Identify which cell holds the provided text, then report its (x, y) central coordinate. 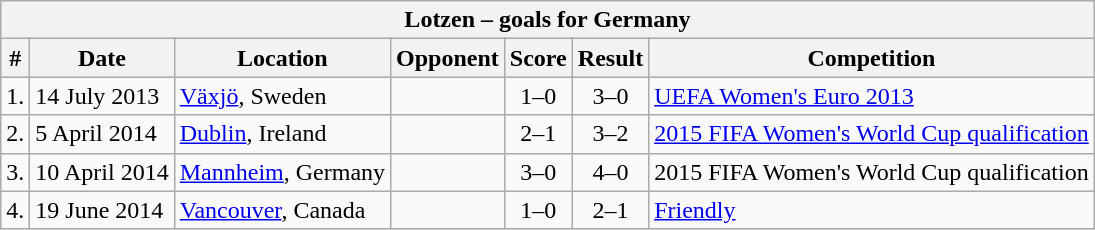
10 April 2014 (102, 172)
Competition (872, 58)
1. (16, 96)
Result (610, 58)
4–0 (610, 172)
3–2 (610, 134)
Date (102, 58)
Location (282, 58)
Friendly (872, 210)
Score (538, 58)
2. (16, 134)
# (16, 58)
Dublin, Ireland (282, 134)
Mannheim, Germany (282, 172)
Växjö, Sweden (282, 96)
Opponent (448, 58)
Lotzen – goals for Germany (548, 20)
19 June 2014 (102, 210)
UEFA Women's Euro 2013 (872, 96)
3. (16, 172)
4. (16, 210)
14 July 2013 (102, 96)
Vancouver, Canada (282, 210)
5 April 2014 (102, 134)
